Extract the (x, y) coordinate from the center of the cell holding the provided text.  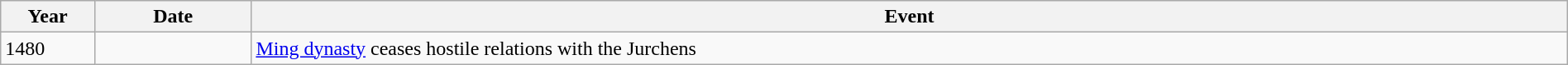
Year (48, 17)
Ming dynasty ceases hostile relations with the Jurchens (910, 48)
Event (910, 17)
1480 (48, 48)
Date (172, 17)
